For the text-containing cell, return its midpoint in (x, y) coordinate format. 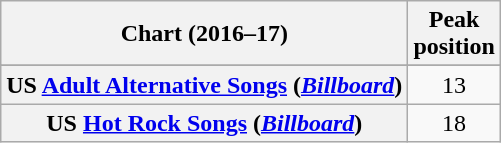
Peakposition (454, 34)
US Adult Alternative Songs (Billboard) (204, 85)
13 (454, 85)
18 (454, 123)
Chart (2016–17) (204, 34)
US Hot Rock Songs (Billboard) (204, 123)
